Return the [x, y] coordinate for the center point of the cell that contains the specified text.  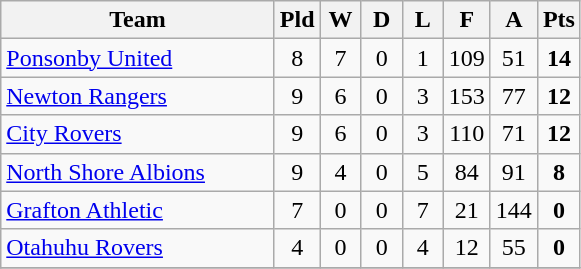
Ponsonby United [138, 58]
Team [138, 20]
L [422, 20]
D [382, 20]
Pts [558, 20]
City Rovers [138, 134]
109 [466, 58]
Grafton Athletic [138, 210]
77 [514, 96]
110 [466, 134]
Newton Rangers [138, 96]
71 [514, 134]
F [466, 20]
55 [514, 248]
84 [466, 172]
153 [466, 96]
144 [514, 210]
A [514, 20]
W [340, 20]
5 [422, 172]
21 [466, 210]
14 [558, 58]
51 [514, 58]
Otahuhu Rovers [138, 248]
1 [422, 58]
North Shore Albions [138, 172]
Pld [297, 20]
91 [514, 172]
